Detect which cell encompasses the target text, then output its [X, Y] center coordinate. 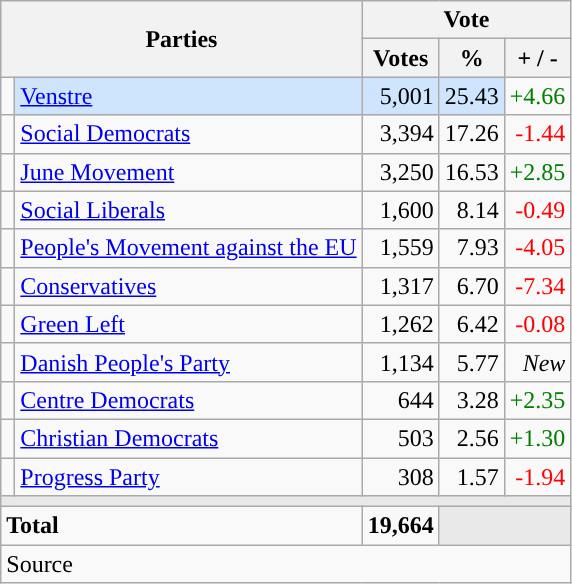
Danish People's Party [188, 362]
+2.35 [538, 400]
+ / - [538, 58]
16.53 [472, 172]
-1.44 [538, 134]
Green Left [188, 324]
+2.85 [538, 172]
Social Liberals [188, 210]
% [472, 58]
Venstre [188, 96]
19,664 [400, 526]
-4.05 [538, 248]
-7.34 [538, 286]
-1.94 [538, 477]
Votes [400, 58]
People's Movement against the EU [188, 248]
-0.08 [538, 324]
Vote [466, 20]
Parties [182, 39]
5,001 [400, 96]
Total [182, 526]
6.42 [472, 324]
Centre Democrats [188, 400]
Source [286, 564]
1,134 [400, 362]
Christian Democrats [188, 438]
1,317 [400, 286]
New [538, 362]
June Movement [188, 172]
5.77 [472, 362]
7.93 [472, 248]
Social Democrats [188, 134]
644 [400, 400]
1,262 [400, 324]
1,559 [400, 248]
3,394 [400, 134]
3,250 [400, 172]
503 [400, 438]
1,600 [400, 210]
+4.66 [538, 96]
8.14 [472, 210]
Conservatives [188, 286]
-0.49 [538, 210]
2.56 [472, 438]
17.26 [472, 134]
+1.30 [538, 438]
6.70 [472, 286]
308 [400, 477]
25.43 [472, 96]
Progress Party [188, 477]
1.57 [472, 477]
3.28 [472, 400]
